Capture the cell that displays the provided text and extract its [X, Y] central coordinate. 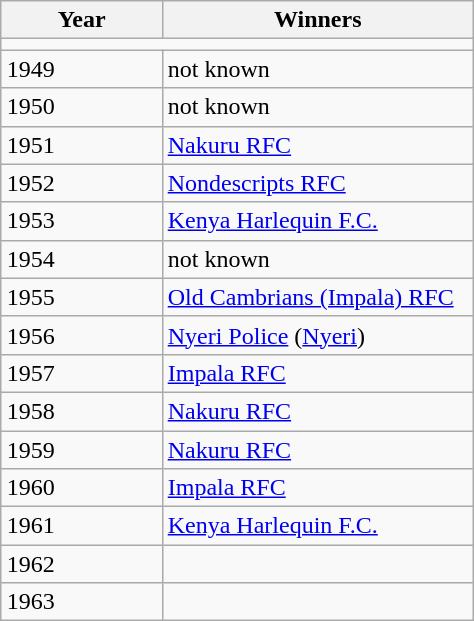
1959 [82, 449]
1958 [82, 411]
1960 [82, 488]
Winners [318, 20]
1961 [82, 526]
1962 [82, 564]
1963 [82, 602]
1950 [82, 107]
1955 [82, 297]
1952 [82, 183]
Year [82, 20]
1953 [82, 221]
1956 [82, 335]
1951 [82, 145]
Nondescripts RFC [318, 183]
1949 [82, 69]
Nyeri Police (Nyeri) [318, 335]
1954 [82, 259]
Old Cambrians (Impala) RFC [318, 297]
1957 [82, 373]
